Pinpoint the cell where the given text exists, returning its [x, y] midpoint coordinate. 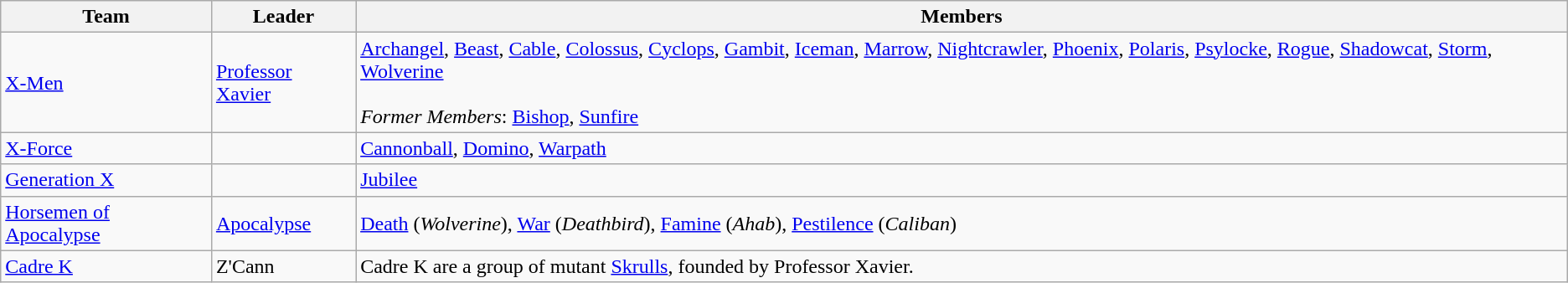
Apocalypse [283, 223]
X-Men [106, 82]
Z'Cann [283, 266]
Jubilee [962, 180]
Cadre K [106, 266]
Leader [283, 17]
Team [106, 17]
Cadre K are a group of mutant Skrulls, founded by Professor Xavier. [962, 266]
Generation X [106, 180]
Professor Xavier [283, 82]
Cannonball, Domino, Warpath [962, 148]
Members [962, 17]
Death (Wolverine), War (Deathbird), Famine (Ahab), Pestilence (Caliban) [962, 223]
X-Force [106, 148]
Horsemen of Apocalypse [106, 223]
